Find where the given text appears and provide that cell's center as (x, y) coordinate. 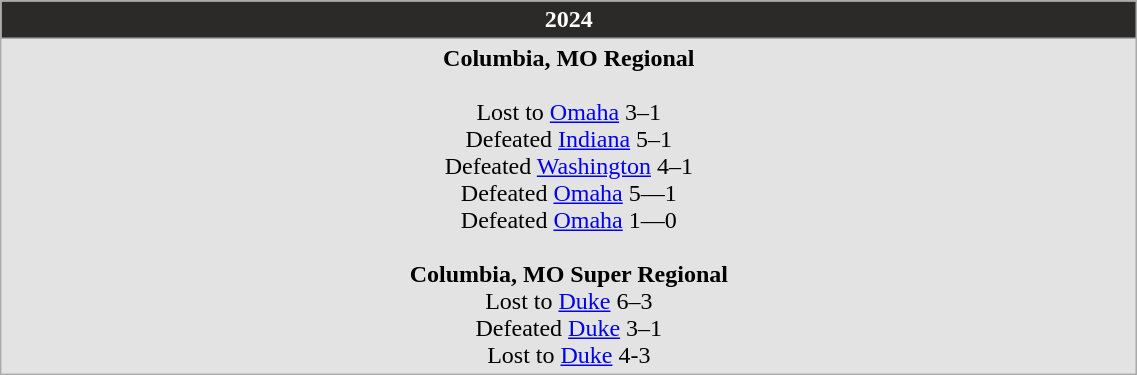
2024 (569, 20)
